Locate the cell with the specified text and output its [X, Y] center coordinate. 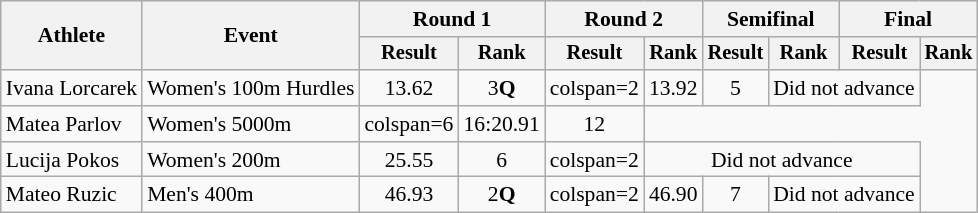
7 [736, 195]
Athlete [72, 36]
colspan=6 [408, 124]
Men's 400m [250, 195]
46.90 [674, 195]
5 [736, 88]
Round 1 [452, 19]
46.93 [408, 195]
Mateo Ruzic [72, 195]
3Q [501, 88]
13.62 [408, 88]
13.92 [674, 88]
Semifinal [771, 19]
Women's 5000m [250, 124]
Matea Parlov [72, 124]
Ivana Lorcarek [72, 88]
2Q [501, 195]
Women's 100m Hurdles [250, 88]
16:20.91 [501, 124]
Round 2 [624, 19]
6 [501, 160]
Event [250, 36]
Women's 200m [250, 160]
Final [908, 19]
12 [594, 124]
Lucija Pokos [72, 160]
25.55 [408, 160]
